Return [x, y] of the center of cell containing provided text 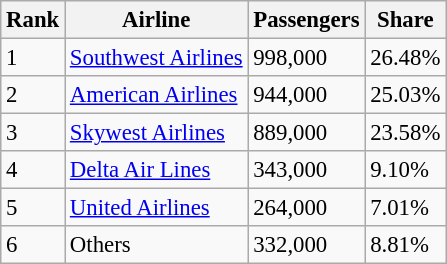
American Airlines [156, 95]
8.81% [406, 245]
Southwest Airlines [156, 58]
7.01% [406, 208]
1 [33, 58]
Skywest Airlines [156, 133]
Airline [156, 20]
264,000 [306, 208]
4 [33, 170]
998,000 [306, 58]
Passengers [306, 20]
889,000 [306, 133]
343,000 [306, 170]
Rank [33, 20]
2 [33, 95]
944,000 [306, 95]
332,000 [306, 245]
25.03% [406, 95]
3 [33, 133]
Delta Air Lines [156, 170]
6 [33, 245]
23.58% [406, 133]
Others [156, 245]
Share [406, 20]
26.48% [406, 58]
5 [33, 208]
United Airlines [156, 208]
9.10% [406, 170]
